Scan for the cell matching the given text and deliver its (X, Y) coordinate at center. 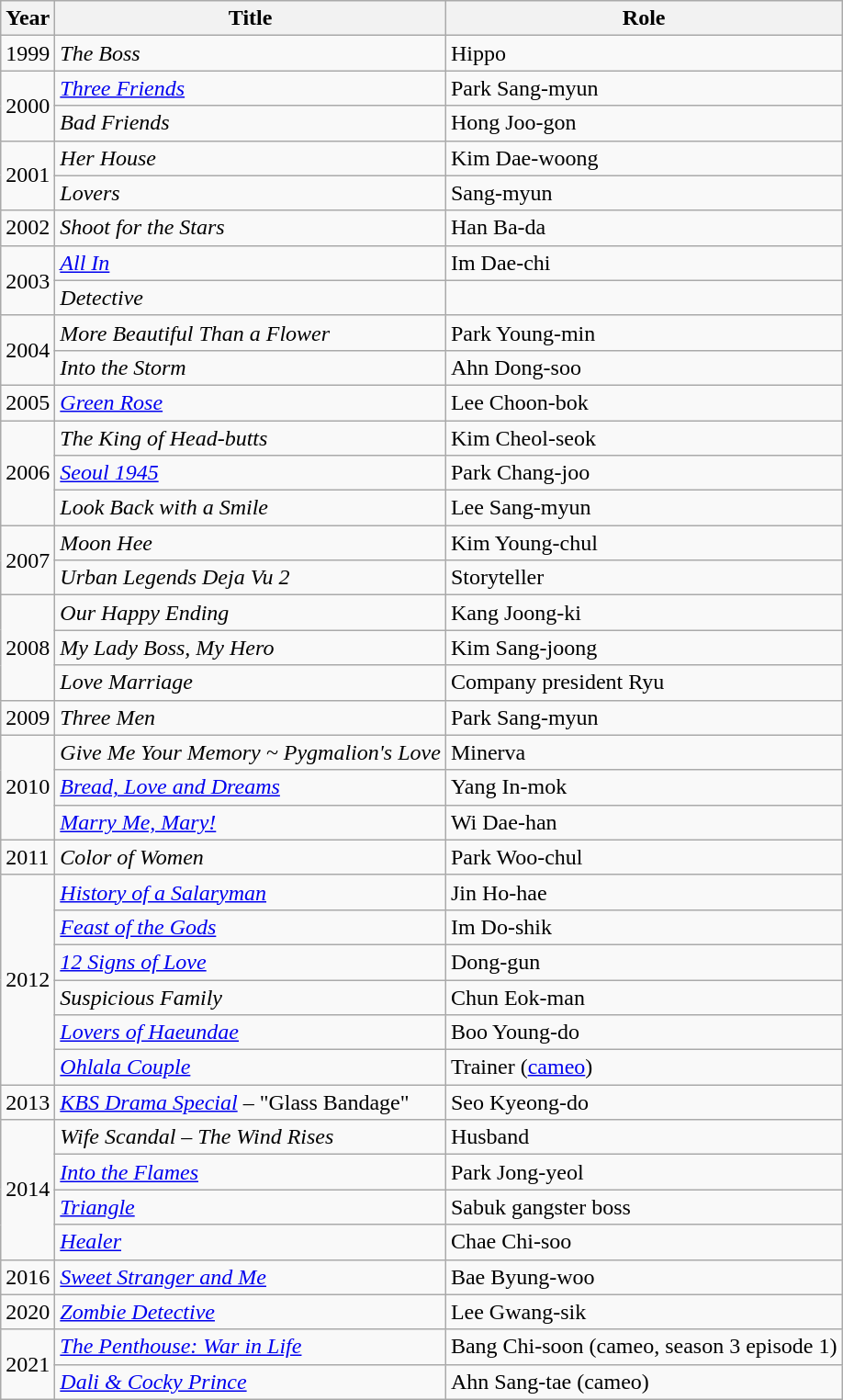
12 Signs of Love (251, 962)
Wi Dae-han (644, 822)
Love Marriage (251, 683)
Three Men (251, 717)
Park Young-min (644, 333)
Seo Kyeong-do (644, 1102)
All In (251, 263)
Han Ba-da (644, 228)
The Boss (251, 53)
2006 (28, 473)
The King of Head-butts (251, 438)
Marry Me, Mary! (251, 822)
Lee Gwang-sik (644, 1312)
More Beautiful Than a Flower (251, 333)
Im Do-shik (644, 927)
Zombie Detective (251, 1312)
Chun Eok-man (644, 997)
Healer (251, 1242)
My Lady Boss, My Hero (251, 648)
Year (28, 18)
2008 (28, 648)
Im Dae-chi (644, 263)
Give Me Your Memory ~ Pygmalion's Love (251, 752)
Kang Joong-ki (644, 613)
Look Back with a Smile (251, 508)
2014 (28, 1190)
Role (644, 18)
Yang In-mok (644, 787)
Park Chang-joo (644, 473)
2011 (28, 857)
Bad Friends (251, 123)
Urban Legends Deja Vu 2 (251, 578)
Seoul 1945 (251, 473)
Bang Chi-soon (cameo, season 3 episode 1) (644, 1347)
2021 (28, 1364)
2001 (28, 175)
Dong-gun (644, 962)
Lee Choon-bok (644, 402)
The Penthouse: War in Life (251, 1347)
2000 (28, 106)
2004 (28, 350)
2007 (28, 560)
1999 (28, 53)
Husband (644, 1137)
Lovers (251, 193)
2009 (28, 717)
Moon Hee (251, 543)
Jin Ho-hae (644, 892)
Sabuk gangster boss (644, 1207)
Green Rose (251, 402)
Storyteller (644, 578)
Into the Flames (251, 1172)
Suspicious Family (251, 997)
2010 (28, 787)
Title (251, 18)
Shoot for the Stars (251, 228)
Three Friends (251, 88)
Hong Joo-gon (644, 123)
Ohlala Couple (251, 1067)
Bread, Love and Dreams (251, 787)
Kim Dae-woong (644, 158)
Park Woo-chul (644, 857)
Detective (251, 298)
Into the Storm (251, 367)
Feast of the Gods (251, 927)
2002 (28, 228)
KBS Drama Special – "Glass Bandage" (251, 1102)
2003 (28, 280)
Ahn Dong-soo (644, 367)
Ahn Sang-tae (cameo) (644, 1382)
Dali & Cocky Prince (251, 1382)
2020 (28, 1312)
2013 (28, 1102)
2005 (28, 402)
Chae Chi-soo (644, 1242)
Our Happy Ending (251, 613)
Wife Scandal – The Wind Rises (251, 1137)
Kim Sang-joong (644, 648)
Boo Young-do (644, 1033)
Sang-myun (644, 193)
Minerva (644, 752)
2012 (28, 979)
Trainer (cameo) (644, 1067)
History of a Salaryman (251, 892)
Triangle (251, 1207)
Bae Byung-woo (644, 1277)
Kim Young-chul (644, 543)
Kim Cheol-seok (644, 438)
Lee Sang-myun (644, 508)
Park Jong-yeol (644, 1172)
Lovers of Haeundae (251, 1033)
Sweet Stranger and Me (251, 1277)
Company president Ryu (644, 683)
Her House (251, 158)
Color of Women (251, 857)
Hippo (644, 53)
2016 (28, 1277)
